Return [X, Y] of the center of cell containing provided text 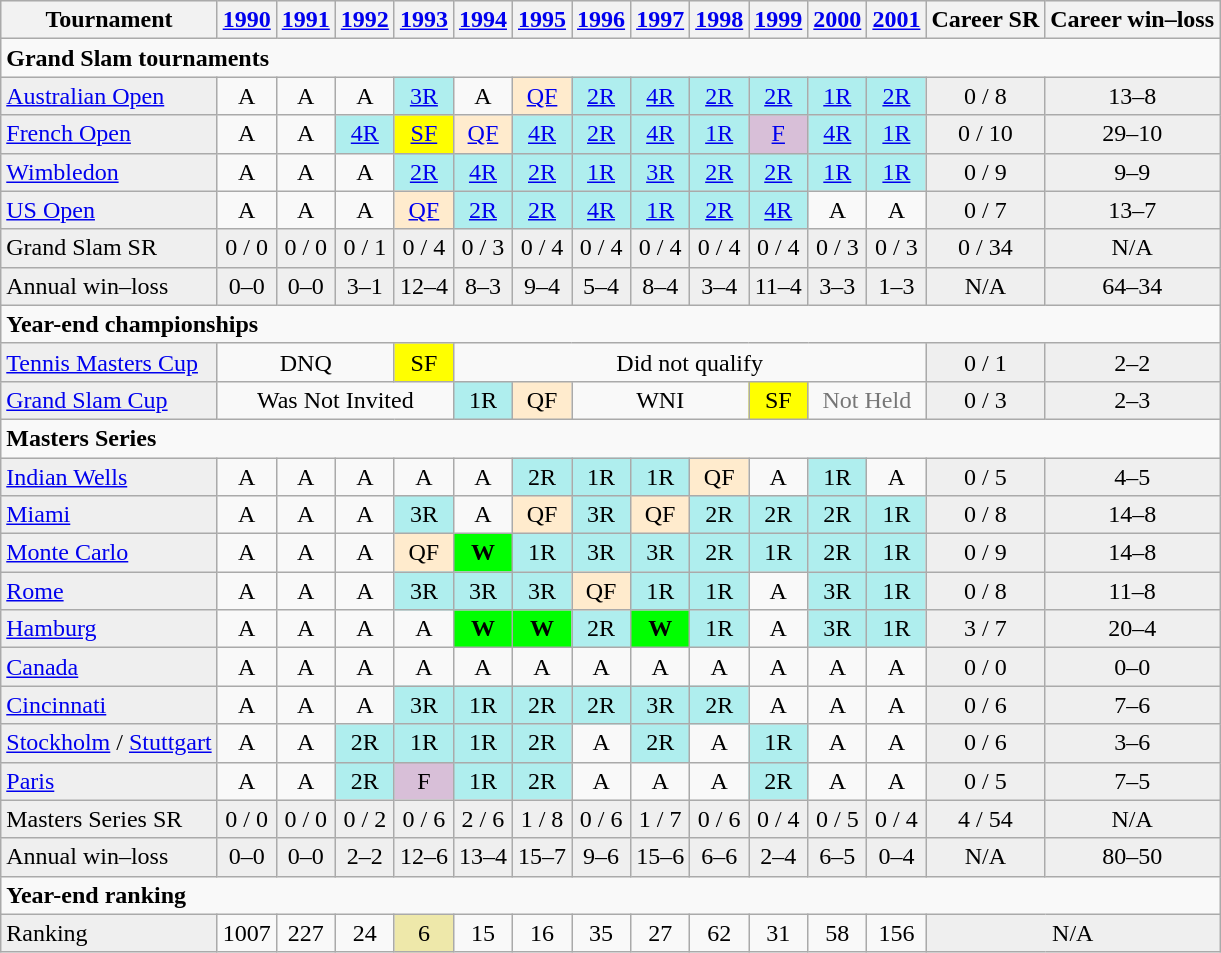
9–6 [602, 857]
3–6 [1132, 743]
4–5 [1132, 477]
Canada [109, 667]
0 / 10 [986, 134]
13–8 [1132, 96]
Hamburg [109, 629]
1993 [424, 20]
8–3 [482, 286]
9–9 [1132, 172]
0 / 7 [986, 210]
1991 [306, 20]
12–4 [424, 286]
24 [364, 933]
3–3 [838, 286]
US Open [109, 210]
Grand Slam SR [109, 248]
8–4 [660, 286]
1007 [246, 933]
Grand Slam tournaments [610, 58]
6–6 [720, 857]
1998 [720, 20]
Grand Slam Cup [109, 400]
Year-end championships [610, 324]
Masters Series SR [109, 819]
Australian Open [109, 96]
27 [660, 933]
Masters Series [610, 438]
9–4 [542, 286]
Career SR [986, 20]
DNQ [306, 362]
French Open [109, 134]
227 [306, 933]
35 [602, 933]
Indian Wells [109, 477]
12–6 [424, 857]
1999 [778, 20]
7–5 [1132, 781]
31 [778, 933]
Rome [109, 591]
64–34 [1132, 286]
WNI [660, 400]
Miami [109, 515]
7–6 [1132, 705]
Paris [109, 781]
13–7 [1132, 210]
2000 [838, 20]
6–5 [838, 857]
1995 [542, 20]
62 [720, 933]
5–4 [602, 286]
Did not qualify [689, 362]
Not Held [867, 400]
Year-end ranking [610, 895]
156 [896, 933]
Wimbledon [109, 172]
2001 [896, 20]
20–4 [1132, 629]
2–4 [778, 857]
15–7 [542, 857]
Career win–loss [1132, 20]
0 / 34 [986, 248]
6 [424, 933]
1992 [364, 20]
1994 [482, 20]
Stockholm / Stuttgart [109, 743]
2 / 6 [482, 819]
3–4 [720, 286]
16 [542, 933]
Monte Carlo [109, 553]
3–1 [364, 286]
4 / 54 [986, 819]
2–3 [1132, 400]
Cincinnati [109, 705]
29–10 [1132, 134]
Tennis Masters Cup [109, 362]
11–4 [778, 286]
0 / 2 [364, 819]
1 / 7 [660, 819]
1–3 [896, 286]
80–50 [1132, 857]
11–8 [1132, 591]
3 / 7 [986, 629]
58 [838, 933]
1 / 8 [542, 819]
Ranking [109, 933]
1997 [660, 20]
0–4 [896, 857]
1990 [246, 20]
Tournament [109, 20]
15–6 [660, 857]
13–4 [482, 857]
1996 [602, 20]
Was Not Invited [335, 400]
15 [482, 933]
